Return the (x, y) coordinate for the center point of the cell that contains the specified text.  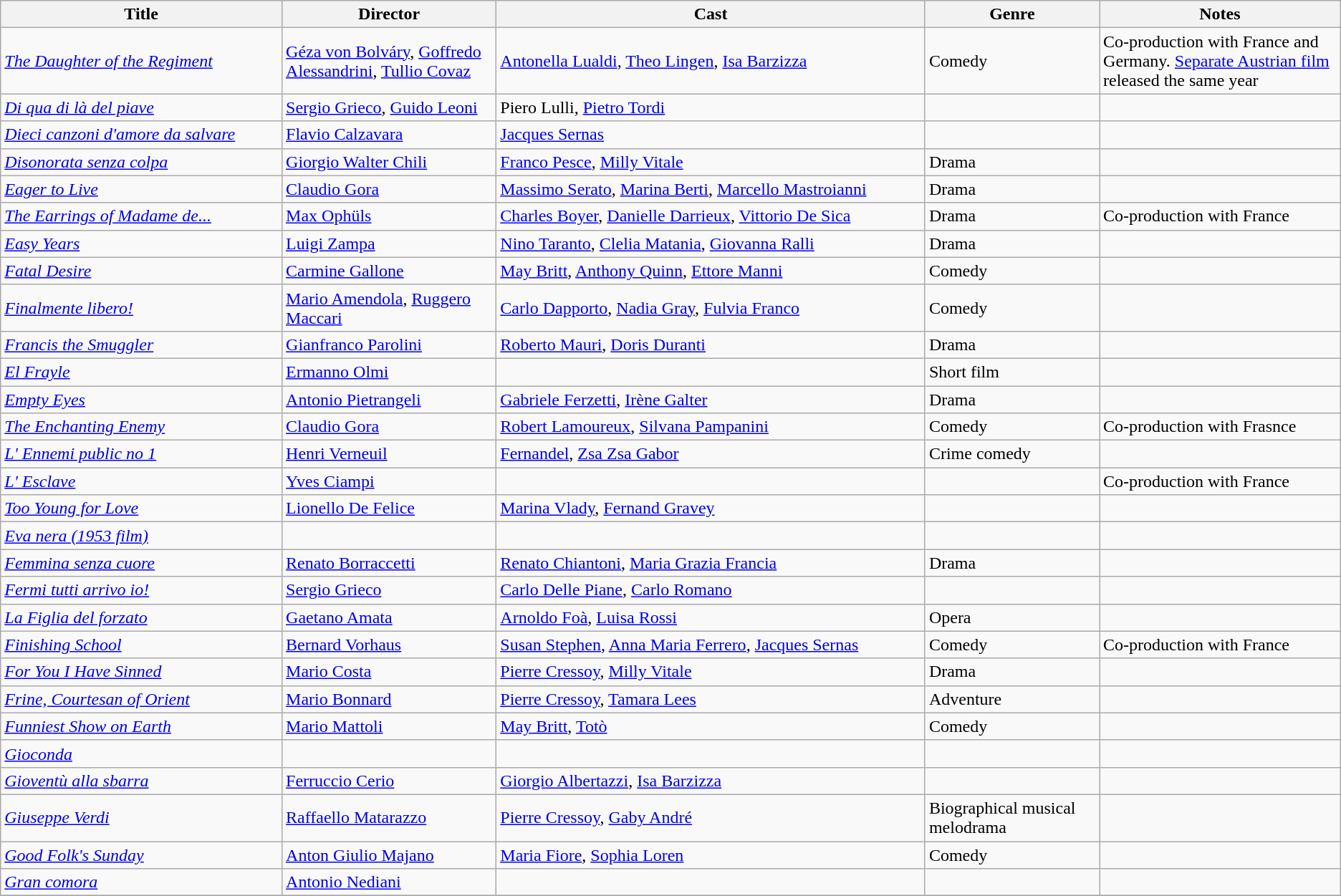
Fernandel, Zsa Zsa Gabor (711, 454)
Franco Pesce, Milly Vitale (711, 162)
The Daughter of the Regiment (142, 61)
Disonorata senza colpa (142, 162)
Co-production with France and Germany. Separate Austrian film released the same year (1221, 61)
Dieci canzoni d'amore da salvare (142, 135)
Pierre Cressoy, Gaby André (711, 818)
Piero Lulli, Pietro Tordi (711, 107)
Eva nera (1953 film) (142, 536)
Giorgio Albertazzi, Isa Barzizza (711, 781)
Gioconda (142, 753)
Lionello De Felice (390, 509)
Empty Eyes (142, 399)
Carlo Delle Piane, Carlo Romano (711, 590)
Fatal Desire (142, 271)
Jacques Sernas (711, 135)
Gianfranco Parolini (390, 345)
Title (142, 14)
Renato Borraccetti (390, 563)
Gaetano Amata (390, 617)
Short film (1011, 372)
Cast (711, 14)
Adventure (1011, 699)
Antonella Lualdi, Theo Lingen, Isa Barzizza (711, 61)
Luigi Zampa (390, 244)
Max Ophüls (390, 216)
Opera (1011, 617)
Femmina senza cuore (142, 563)
Pierre Cressoy, Tamara Lees (711, 699)
Finalmente libero! (142, 308)
Francis the Smuggler (142, 345)
Raffaello Matarazzo (390, 818)
Di qua di là del piave (142, 107)
Antonio Nediani (390, 882)
Carlo Dapporto, Nadia Gray, Fulvia Franco (711, 308)
Co-production with Frasnce (1221, 427)
Too Young for Love (142, 509)
Henri Verneuil (390, 454)
Crime comedy (1011, 454)
Carmine Gallone (390, 271)
Giorgio Walter Chili (390, 162)
Maria Fiore, Sophia Loren (711, 854)
Géza von Bolváry, Goffredo Alessandrini, Tullio Covaz (390, 61)
Antonio Pietrangeli (390, 399)
Finishing School (142, 645)
Mario Mattoli (390, 726)
Notes (1221, 14)
Fermi tutti arrivo io! (142, 590)
Mario Costa (390, 672)
Yves Ciampi (390, 481)
L' Ennemi public no 1 (142, 454)
The Enchanting Enemy (142, 427)
El Frayle (142, 372)
Marina Vlady, Fernand Gravey (711, 509)
La Figlia del forzato (142, 617)
Eager to Live (142, 189)
Biographical musical melodrama (1011, 818)
For You I Have Sinned (142, 672)
Bernard Vorhaus (390, 645)
Arnoldo Foà, Luisa Rossi (711, 617)
Anton Giulio Majano (390, 854)
Easy Years (142, 244)
Massimo Serato, Marina Berti, Marcello Mastroianni (711, 189)
Gran comora (142, 882)
Ermanno Olmi (390, 372)
Mario Amendola, Ruggero Maccari (390, 308)
Nino Taranto, Clelia Matania, Giovanna Ralli (711, 244)
Charles Boyer, Danielle Darrieux, Vittorio De Sica (711, 216)
Good Folk's Sunday (142, 854)
Genre (1011, 14)
Renato Chiantoni, Maria Grazia Francia (711, 563)
Roberto Mauri, Doris Duranti (711, 345)
Director (390, 14)
Gioventù alla sbarra (142, 781)
Frine, Courtesan of Orient (142, 699)
Ferruccio Cerio (390, 781)
Mario Bonnard (390, 699)
Pierre Cressoy, Milly Vitale (711, 672)
The Earrings of Madame de... (142, 216)
Sergio Grieco, Guido Leoni (390, 107)
L' Esclave (142, 481)
Susan Stephen, Anna Maria Ferrero, Jacques Sernas (711, 645)
Giuseppe Verdi (142, 818)
Flavio Calzavara (390, 135)
Robert Lamoureux, Silvana Pampanini (711, 427)
Funniest Show on Earth (142, 726)
May Britt, Anthony Quinn, Ettore Manni (711, 271)
Sergio Grieco (390, 590)
May Britt, Totò (711, 726)
Gabriele Ferzetti, Irène Galter (711, 399)
